Find where the given text appears and provide that cell's center as (X, Y) coordinate. 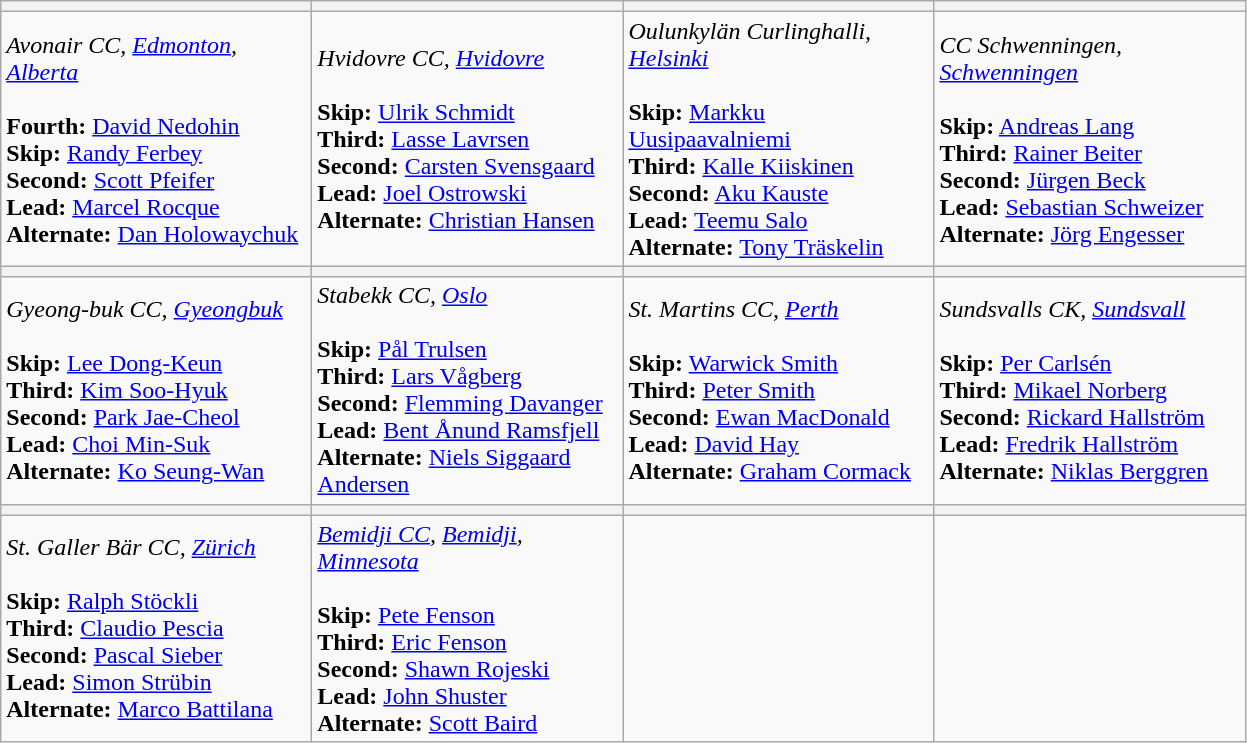
St. Galler Bär CC, Zürich Skip: Ralph Stöckli Third: Claudio Pescia Second: Pascal Sieber Lead: Simon Strübin Alternate: Marco Battilana (156, 628)
Bemidji CC, Bemidji, Minnesota Skip: Pete Fenson Third: Eric Fenson Second: Shawn Rojeski Lead: John Shuster Alternate: Scott Baird (468, 628)
Oulunkylän Curlinghalli, Helsinki Skip: Markku Uusipaavalniemi Third: Kalle Kiiskinen Second: Aku Kauste Lead: Teemu Salo Alternate: Tony Träskelin (778, 139)
St. Martins CC, PerthSkip: Warwick Smith Third: Peter Smith Second: Ewan MacDonald Lead: David Hay Alternate: Graham Cormack (778, 390)
Gyeong-buk CC, Gyeongbuk Skip: Lee Dong-Keun Third: Kim Soo-Hyuk Second: Park Jae-Cheol Lead: Choi Min-Suk Alternate: Ko Seung-Wan (156, 390)
CC Schwenningen, Schwenningen Skip: Andreas Lang Third: Rainer Beiter Second: Jürgen Beck Lead: Sebastian Schweizer Alternate: Jörg Engesser (1090, 139)
Hvidovre CC, HvidovreSkip: Ulrik Schmidt Third: Lasse Lavrsen Second: Carsten Svensgaard Lead: Joel Ostrowski Alternate: Christian Hansen (468, 139)
Avonair CC, Edmonton, Alberta Fourth: David Nedohin Skip: Randy Ferbey Second: Scott Pfeifer Lead: Marcel Rocque Alternate: Dan Holowaychuk (156, 139)
Sundsvalls CK, Sundsvall Skip: Per Carlsén Third: Mikael Norberg Second: Rickard Hallström Lead: Fredrik Hallström Alternate: Niklas Berggren (1090, 390)
Stabekk CC, Oslo Skip: Pål Trulsen Third: Lars Vågberg Second: Flemming Davanger Lead: Bent Ånund Ramsfjell Alternate: Niels Siggaard Andersen (468, 390)
